From the cell containing the given text, extract its center point as [X, Y] coordinate. 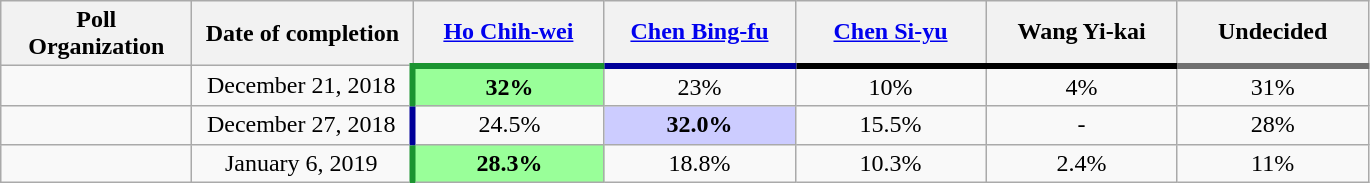
11% [1272, 163]
10% [890, 86]
- [1082, 125]
10.3% [890, 163]
Poll Organization [96, 34]
4% [1082, 86]
31% [1272, 86]
Undecided [1272, 34]
Wang Yi-kai [1082, 34]
January 6, 2019 [302, 163]
Date of completion [302, 34]
2.4% [1082, 163]
32.0% [700, 125]
December 27, 2018 [302, 125]
28% [1272, 125]
23% [700, 86]
15.5% [890, 125]
24.5% [508, 125]
Chen Bing-fu [700, 34]
32% [508, 86]
Ho Chih-wei [508, 34]
18.8% [700, 163]
Chen Si-yu [890, 34]
December 21, 2018 [302, 86]
28.3% [508, 163]
